Find where the given text appears and provide that cell's center as [X, Y] coordinate. 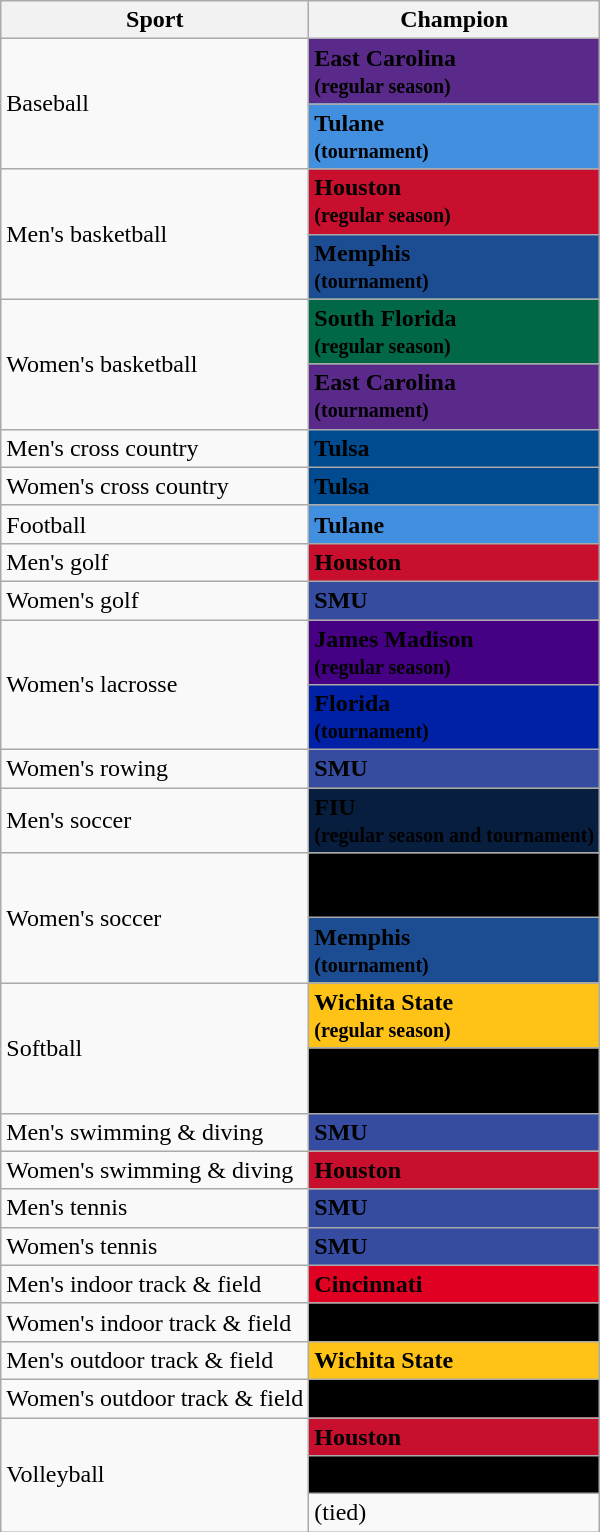
Women's indoor track & field [155, 1322]
Women's swimming & diving [155, 1170]
Softball [155, 1048]
Wichita State [454, 1360]
South Florida(regular season) [454, 332]
East Carolina(regular season) [454, 72]
Women's basketball [155, 364]
Men's tennis [155, 1208]
Women's rowing [155, 769]
Volleyball [155, 1475]
East Carolina(tournament) [454, 396]
Women's golf [155, 600]
Men's outdoor track & field [155, 1360]
Women's lacrosse [155, 685]
Tulane(tournament) [454, 136]
Sport [155, 20]
Women's outdoor track & field [155, 1398]
Cincinnati [454, 1284]
FIU(regular season and tournament) [454, 820]
Florida(tournament) [454, 718]
(tied) [454, 1513]
Baseball [155, 104]
Men's golf [155, 562]
Tulane [454, 524]
UCF(tournament) [454, 1080]
Men's cross country [155, 448]
Wichita State(regular season) [454, 1016]
Women's cross country [155, 486]
Champion [454, 20]
Men's basketball [155, 234]
Women's tennis [155, 1246]
Men's indoor track & field [155, 1284]
James Madison(regular season) [454, 652]
Houston(regular season) [454, 202]
UCF(regular season) [454, 886]
Football [155, 524]
Women's soccer [155, 918]
Men's soccer [155, 820]
Men's swimming & diving [155, 1132]
